For the text-containing cell, return its midpoint in [x, y] coordinate format. 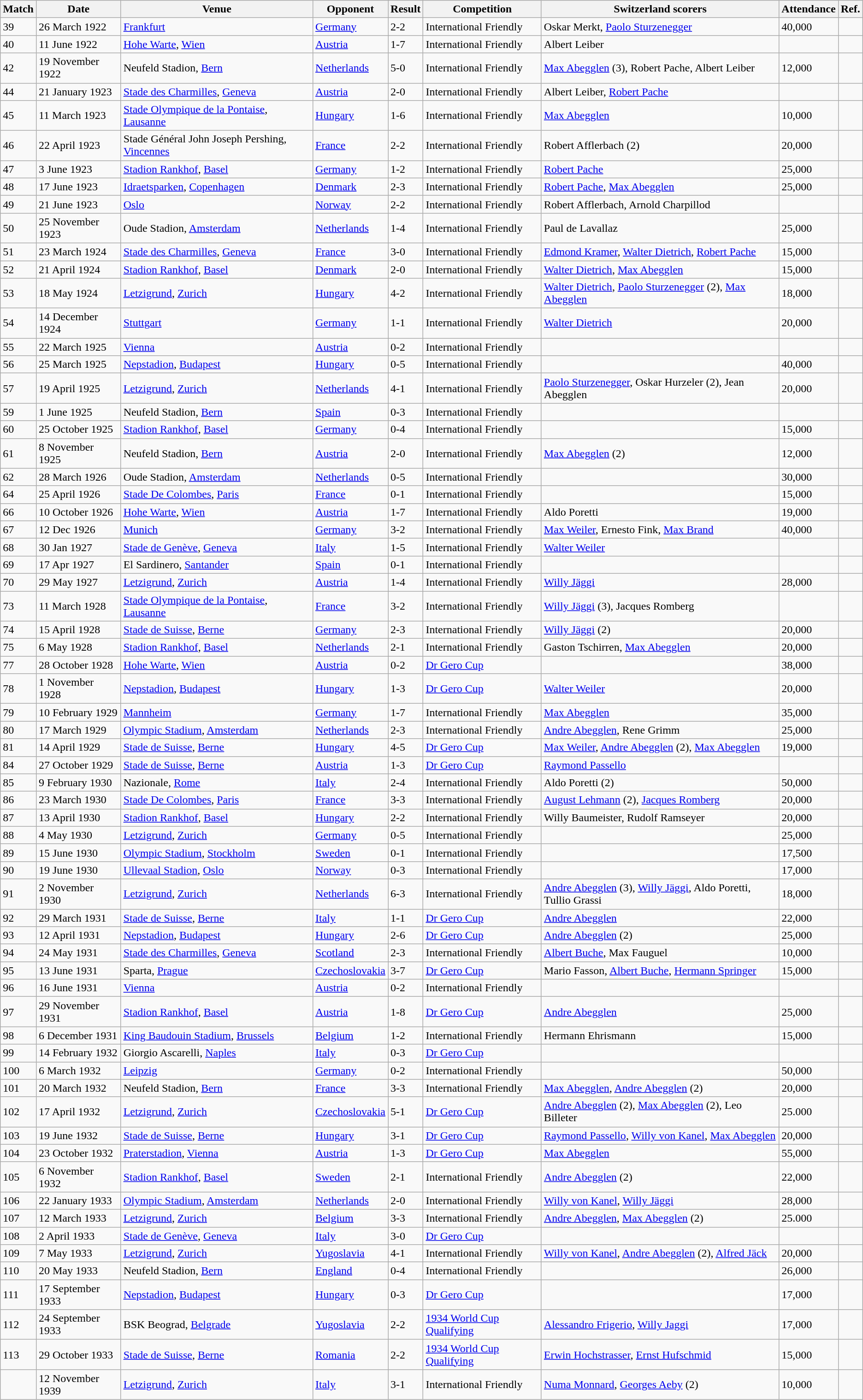
15 April 1928 [78, 630]
97 [18, 1012]
21 April 1924 [78, 270]
Raymond Passello, Willy von Kanel, Max Abegglen [660, 1135]
17 March 1929 [78, 730]
35,000 [809, 712]
99 [18, 1053]
7 May 1933 [78, 1253]
Mario Fasson, Albert Buche, Hermann Springer [660, 971]
10 February 1929 [78, 712]
50 [18, 228]
11 March 1923 [78, 115]
25 November 1923 [78, 228]
6 December 1931 [78, 1035]
Oslo [217, 204]
21 January 1923 [78, 92]
6-3 [406, 894]
19 June 1932 [78, 1135]
74 [18, 630]
10 October 1926 [78, 512]
26 March 1922 [78, 27]
25 March 1925 [78, 365]
67 [18, 529]
84 [18, 765]
12 Dec 1926 [78, 529]
Max Abegglen (3), Robert Pache, Albert Leiber [660, 68]
17 June 1923 [78, 187]
30,000 [809, 477]
2-6 [406, 935]
54 [18, 324]
80 [18, 730]
Robert Afflerbach (2) [660, 146]
39 [18, 27]
91 [18, 894]
21 June 1923 [78, 204]
Raymond Passello [660, 765]
Stuttgart [217, 324]
3-7 [406, 971]
4-5 [406, 747]
Ullevaal Stadion, Oslo [217, 870]
62 [18, 477]
52 [18, 270]
14 April 1929 [78, 747]
1-5 [406, 547]
Albert Leiber [660, 44]
90 [18, 870]
22 March 1925 [78, 347]
BSK Beograd, Belgrade [217, 1324]
Scotland [350, 953]
Gaston Tschirren, Max Abegglen [660, 647]
Stade Général John Joseph Pershing, Vincennes [217, 146]
101 [18, 1088]
Max Abegglen, Andre Abegglen (2) [660, 1088]
6 November 1932 [78, 1177]
112 [18, 1324]
Paolo Sturzenegger, Oskar Hurzeler (2), Jean Abegglen [660, 388]
100 [18, 1071]
29 March 1931 [78, 918]
Walter Dietrich, Paolo Sturzenegger (2), Max Abegglen [660, 293]
22 April 1923 [78, 146]
5-0 [406, 68]
12 April 1931 [78, 935]
40 [18, 44]
Alessandro Frigerio, Willy Jaggi [660, 1324]
17 Apr 1927 [78, 565]
108 [18, 1235]
23 October 1932 [78, 1153]
2 April 1933 [78, 1235]
Leipzig [217, 1071]
48 [18, 187]
17 September 1933 [78, 1295]
60 [18, 429]
3 June 1923 [78, 169]
98 [18, 1035]
2 November 1930 [78, 894]
92 [18, 918]
105 [18, 1177]
Max Weiler, Andre Abegglen (2), Max Abegglen [660, 747]
Albert Leiber, Robert Pache [660, 92]
12 March 1933 [78, 1218]
19 June 1930 [78, 870]
19 November 1922 [78, 68]
12 November 1939 [78, 1384]
Olympic Stadium, Stockholm [217, 853]
30 Jan 1927 [78, 547]
Sparta, Prague [217, 971]
75 [18, 647]
Willy Jäggi (3), Jacques Romberg [660, 606]
6 March 1932 [78, 1071]
44 [18, 92]
38,000 [809, 665]
1-6 [406, 115]
14 February 1932 [78, 1053]
Nazionale, Rome [217, 782]
94 [18, 953]
29 May 1927 [78, 582]
King Baudouin Stadium, Brussels [217, 1035]
86 [18, 800]
1-8 [406, 1012]
Aldo Poretti (2) [660, 782]
Idraetsparken, Copenhagen [217, 187]
Max Weiler, Ernesto Fink, Max Brand [660, 529]
Match [18, 9]
Hermann Ehrismann [660, 1035]
England [350, 1271]
Mannheim [217, 712]
Giorgio Ascarelli, Naples [217, 1053]
55 [18, 347]
87 [18, 818]
El Sardinero, Santander [217, 565]
103 [18, 1135]
51 [18, 252]
16 June 1931 [78, 988]
17,500 [809, 853]
Willy Jäggi [660, 582]
46 [18, 146]
104 [18, 1153]
Opponent [350, 9]
Robert Afflerbach, Arnold Charpillod [660, 204]
109 [18, 1253]
70 [18, 582]
Attendance [809, 9]
85 [18, 782]
5-1 [406, 1112]
24 September 1933 [78, 1324]
89 [18, 853]
Oskar Merkt, Paolo Sturzenegger [660, 27]
25 April 1926 [78, 494]
1 November 1928 [78, 688]
Numa Monnard, Georges Aeby (2) [660, 1384]
13 June 1931 [78, 971]
49 [18, 204]
Aldo Poretti [660, 512]
Willy von Kanel, Willy Jäggi [660, 1200]
55,000 [809, 1153]
113 [18, 1355]
1 June 1925 [78, 412]
18 May 1924 [78, 293]
23 March 1930 [78, 800]
107 [18, 1218]
Date [78, 9]
August Lehmann (2), Jacques Romberg [660, 800]
42 [18, 68]
Paul de Lavallaz [660, 228]
Ref. [850, 9]
Walter Dietrich [660, 324]
Edmond Kramer, Walter Dietrich, Robert Pache [660, 252]
24 May 1931 [78, 953]
68 [18, 547]
29 November 1931 [78, 1012]
Romania [350, 1355]
Robert Pache, Max Abegglen [660, 187]
111 [18, 1295]
Andre Abegglen, Rene Grimm [660, 730]
6 May 1928 [78, 647]
25 October 1925 [78, 429]
Willy Baumeister, Rudolf Ramseyer [660, 818]
Andre Abegglen (3), Willy Jäggi, Aldo Poretti, Tullio Grassi [660, 894]
61 [18, 453]
9 February 1930 [78, 782]
95 [18, 971]
4 May 1930 [78, 835]
64 [18, 494]
20 March 1932 [78, 1088]
15 June 1930 [78, 853]
79 [18, 712]
66 [18, 512]
14 December 1924 [78, 324]
59 [18, 412]
Praterstadion, Vienna [217, 1153]
Andre Abegglen (2), Max Abegglen (2), Leo Billeter [660, 1112]
2-4 [406, 782]
23 March 1924 [78, 252]
Max Abegglen (2) [660, 453]
Switzerland scorers [660, 9]
Robert Pache [660, 169]
Andre Abegglen, Max Abegglen (2) [660, 1218]
Venue [217, 9]
69 [18, 565]
Erwin Hochstrasser, Ernst Hufschmid [660, 1355]
26,000 [809, 1271]
77 [18, 665]
102 [18, 1112]
27 October 1929 [78, 765]
22 January 1933 [78, 1200]
81 [18, 747]
Competition [482, 9]
19 April 1925 [78, 388]
78 [18, 688]
28 October 1928 [78, 665]
47 [18, 169]
28 March 1926 [78, 477]
8 November 1925 [78, 453]
Result [406, 9]
13 April 1930 [78, 818]
93 [18, 935]
57 [18, 388]
110 [18, 1271]
Willy von Kanel, Andre Abegglen (2), Alfred Jäck [660, 1253]
73 [18, 606]
106 [18, 1200]
Frankfurt [217, 27]
45 [18, 115]
17 April 1932 [78, 1112]
53 [18, 293]
Albert Buche, Max Fauguel [660, 953]
11 June 1922 [78, 44]
88 [18, 835]
Munich [217, 529]
20 May 1933 [78, 1271]
Walter Dietrich, Max Abegglen [660, 270]
96 [18, 988]
29 October 1933 [78, 1355]
4-2 [406, 293]
11 March 1928 [78, 606]
Willy Jäggi (2) [660, 630]
56 [18, 365]
